Search for the cell housing the specified text and yield its (x, y) center coordinate. 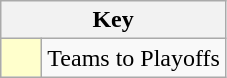
Key (114, 20)
Teams to Playoffs (134, 58)
